Determine the [x, y] coordinate at the center of the cell enclosing the given text.  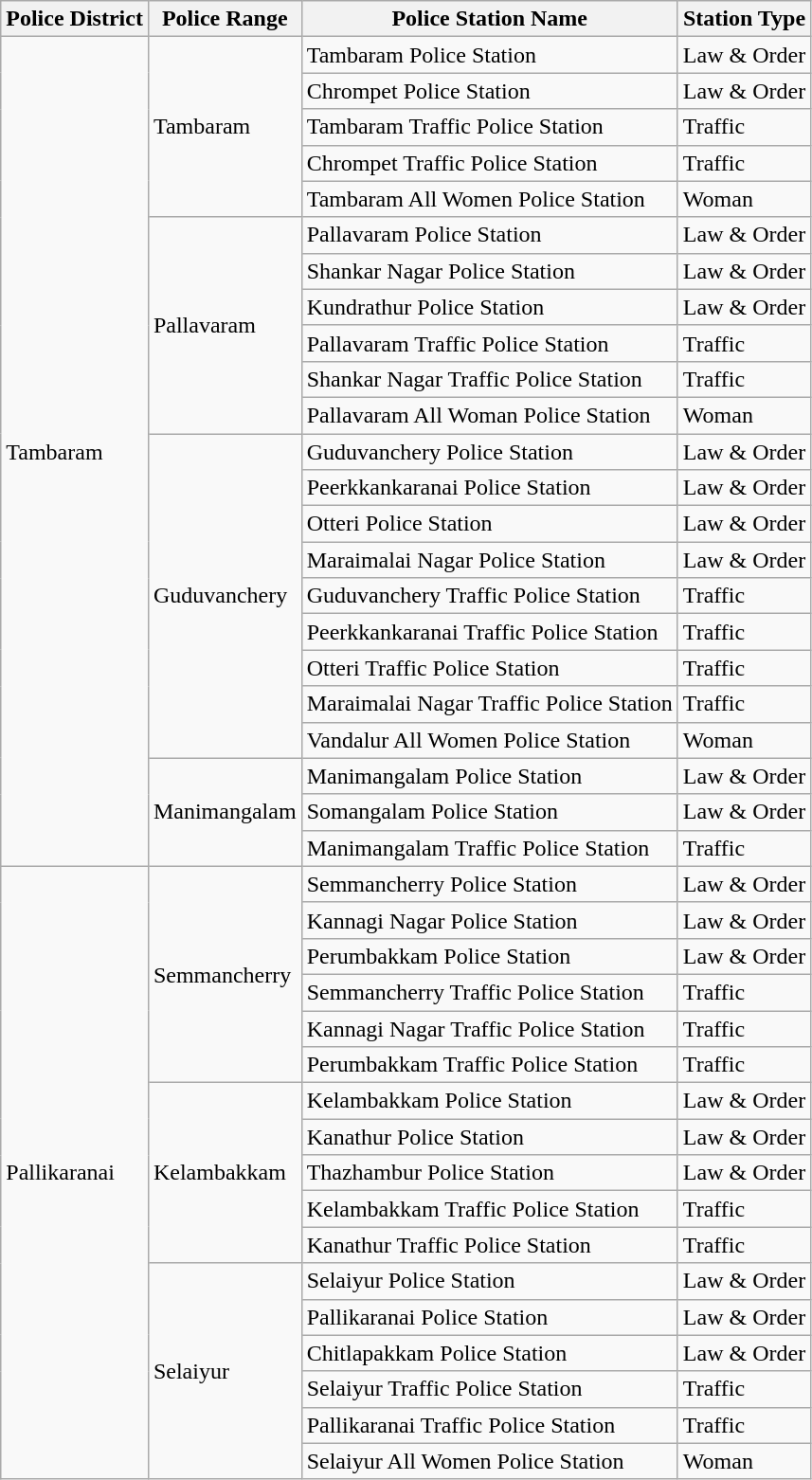
Kanathur Traffic Police Station [489, 1245]
Semmancherry Police Station [489, 884]
Otteri Police Station [489, 524]
Selaiyur Traffic Police Station [489, 1389]
Kundrathur Police Station [489, 307]
Police Range [225, 19]
Chrompet Police Station [489, 91]
Semmancherry Traffic Police Station [489, 992]
Tambaram Traffic Police Station [489, 127]
Pallavaram All Woman Police Station [489, 415]
Vandalur All Women Police Station [489, 740]
Peerkkankaranai Police Station [489, 488]
Selaiyur [225, 1371]
Kanathur Police Station [489, 1137]
Peerkkankaranai Traffic Police Station [489, 632]
Somangalam Police Station [489, 812]
Selaiyur Police Station [489, 1281]
Station Type [744, 19]
Tambaram Police Station [489, 55]
Maraimalai Nagar Police Station [489, 560]
Police District [75, 19]
Perumbakkam Police Station [489, 956]
Guduvanchery Police Station [489, 452]
Manimangalam [225, 812]
Kannagi Nagar Traffic Police Station [489, 1028]
Selaiyur All Women Police Station [489, 1461]
Shankar Nagar Traffic Police Station [489, 379]
Chrompet Traffic Police Station [489, 163]
Kannagi Nagar Police Station [489, 920]
Tambaram All Women Police Station [489, 199]
Pallavaram Traffic Police Station [489, 343]
Pallikaranai [75, 1173]
Semmancherry [225, 974]
Police Station Name [489, 19]
Guduvanchery Traffic Police Station [489, 596]
Kelambakkam [225, 1173]
Pallikaranai Traffic Police Station [489, 1425]
Guduvanchery [225, 597]
Kelambakkam Traffic Police Station [489, 1209]
Manimangalam Police Station [489, 776]
Shankar Nagar Police Station [489, 271]
Pallavaram [225, 325]
Maraimalai Nagar Traffic Police Station [489, 704]
Pallavaram Police Station [489, 235]
Perumbakkam Traffic Police Station [489, 1065]
Manimangalam Traffic Police Station [489, 848]
Otteri Traffic Police Station [489, 668]
Kelambakkam Police Station [489, 1101]
Thazhambur Police Station [489, 1173]
Chitlapakkam Police Station [489, 1353]
Pallikaranai Police Station [489, 1317]
